Return (X, Y) of the center of cell containing provided text 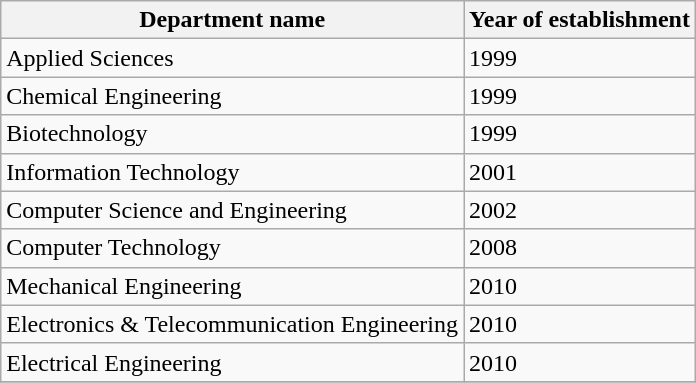
2001 (580, 172)
Computer Technology (232, 248)
Electrical Engineering (232, 362)
2008 (580, 248)
Year of establishment (580, 20)
Electronics & Telecommunication Engineering (232, 324)
Applied Sciences (232, 58)
Mechanical Engineering (232, 286)
Biotechnology (232, 134)
Chemical Engineering (232, 96)
Computer Science and Engineering (232, 210)
Department name (232, 20)
Information Technology (232, 172)
2002 (580, 210)
